Provide the [X, Y] coordinate of the cell's center where the given text is located.  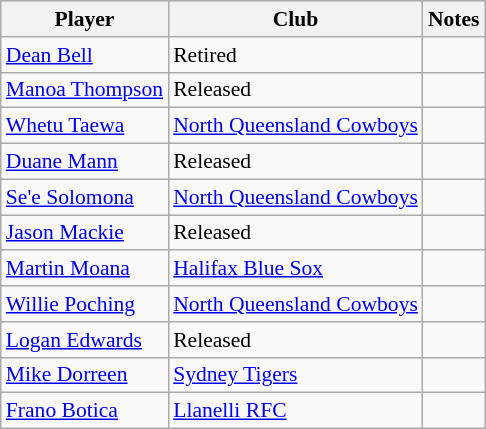
Mike Dorreen [84, 375]
Willie Poching [84, 304]
Duane Mann [84, 162]
Retired [296, 55]
Player [84, 19]
Sydney Tigers [296, 375]
Dean Bell [84, 55]
Whetu Taewa [84, 126]
Club [296, 19]
Frano Botica [84, 411]
Notes [454, 19]
Llanelli RFC [296, 411]
Jason Mackie [84, 233]
Logan Edwards [84, 340]
Se'e Solomona [84, 197]
Manoa Thompson [84, 90]
Halifax Blue Sox [296, 269]
Martin Moana [84, 269]
